Determine the [X, Y] coordinate at the center of the cell enclosing the given text.  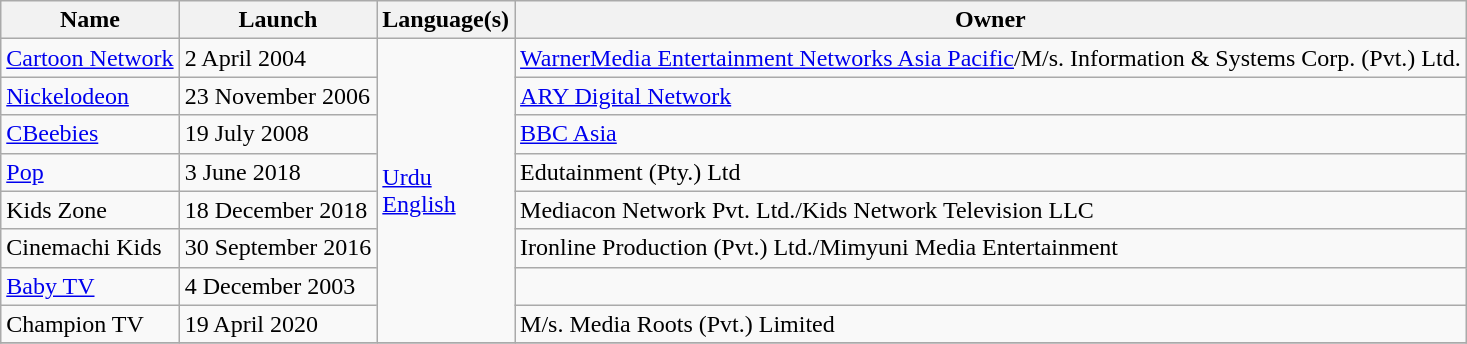
4 December 2003 [278, 286]
Name [90, 20]
CBeebies [90, 134]
BBC Asia [991, 134]
30 September 2016 [278, 248]
M/s. Media Roots (Pvt.) Limited [991, 324]
Ironline Production (Pvt.) Ltd./Mimyuni Media Entertainment [991, 248]
Champion TV [90, 324]
Kids Zone [90, 210]
Cinemachi Kids [90, 248]
Nickelodeon [90, 96]
WarnerMedia Entertainment Networks Asia Pacific/M/s. Information & Systems Corp. (Pvt.) Ltd. [991, 58]
UrduEnglish [446, 191]
19 April 2020 [278, 324]
Owner [991, 20]
18 December 2018 [278, 210]
Language(s) [446, 20]
Pop [90, 172]
ARY Digital Network [991, 96]
2 April 2004 [278, 58]
19 July 2008 [278, 134]
Mediacon Network Pvt. Ltd./Kids Network Television LLC [991, 210]
Cartoon Network [90, 58]
Baby TV [90, 286]
Launch [278, 20]
23 November 2006 [278, 96]
3 June 2018 [278, 172]
Edutainment (Pty.) Ltd [991, 172]
